Pinpoint the cell where the given text exists, returning its (x, y) midpoint coordinate. 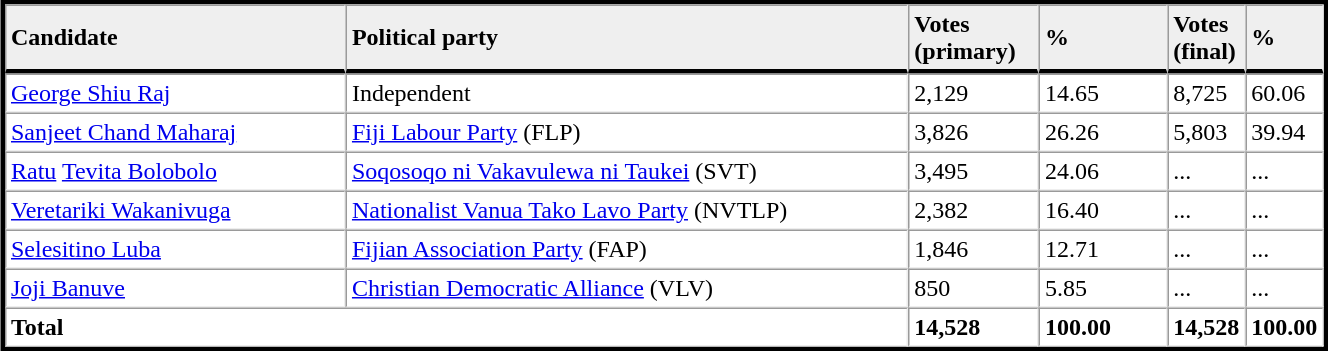
14.65 (1103, 94)
8,725 (1206, 94)
2,382 (974, 210)
12.71 (1103, 250)
850 (974, 288)
George Shiu Raj (176, 94)
2,129 (974, 94)
Selesitino Luba (176, 250)
Christian Democratic Alliance (VLV) (627, 288)
26.26 (1103, 132)
Votes(primary) (974, 38)
5.85 (1103, 288)
Soqosoqo ni Vakavulewa ni Taukei (SVT) (627, 172)
60.06 (1284, 94)
Political party (627, 38)
Fijian Association Party (FAP) (627, 250)
Nationalist Vanua Tako Lavo Party (NVTLP) (627, 210)
Joji Banuve (176, 288)
1,846 (974, 250)
3,495 (974, 172)
Ratu Tevita Bolobolo (176, 172)
39.94 (1284, 132)
Fiji Labour Party (FLP) (627, 132)
Total (456, 328)
Veretariki Wakanivuga (176, 210)
Sanjeet Chand Maharaj (176, 132)
Independent (627, 94)
Candidate (176, 38)
Votes(final) (1206, 38)
24.06 (1103, 172)
3,826 (974, 132)
5,803 (1206, 132)
16.40 (1103, 210)
